Provide the (X, Y) coordinate of the cell's center where the given text is located.  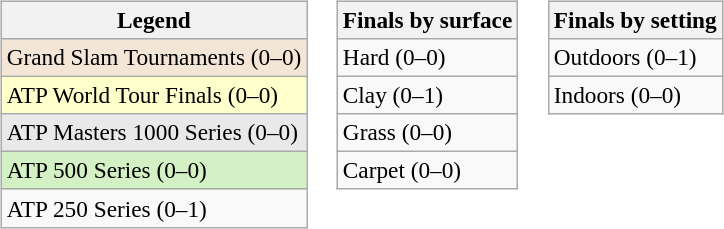
Grand Slam Tournaments (0–0) (154, 57)
ATP Masters 1000 Series (0–0) (154, 133)
Clay (0–1) (427, 95)
ATP 500 Series (0–0) (154, 171)
Grass (0–0) (427, 133)
ATP 250 Series (0–1) (154, 208)
Indoors (0–0) (635, 95)
Outdoors (0–1) (635, 57)
Hard (0–0) (427, 57)
Finals by surface (427, 20)
ATP World Tour Finals (0–0) (154, 95)
Carpet (0–0) (427, 171)
Legend (154, 20)
Finals by setting (635, 20)
